Search for the cell housing the specified text and yield its [x, y] center coordinate. 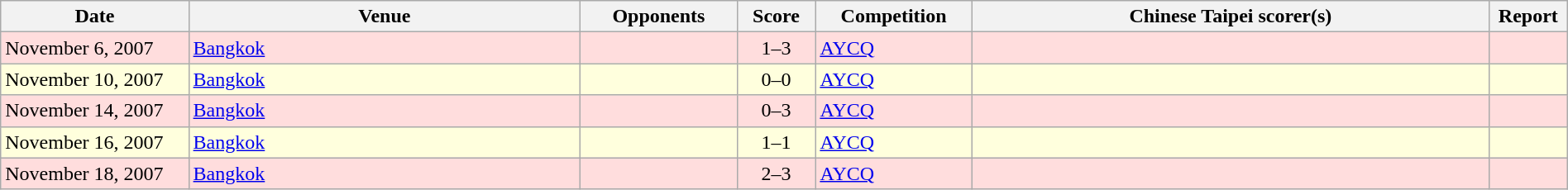
Report [1528, 17]
Score [776, 17]
Competition [893, 17]
2–3 [776, 173]
November 14, 2007 [94, 111]
1–1 [776, 142]
Venue [385, 17]
0–0 [776, 79]
November 18, 2007 [94, 173]
November 10, 2007 [94, 79]
Opponents [658, 17]
Chinese Taipei scorer(s) [1231, 17]
November 16, 2007 [94, 142]
Date [94, 17]
November 6, 2007 [94, 48]
1–3 [776, 48]
0–3 [776, 111]
